Detect which cell encompasses the target text, then output its [X, Y] center coordinate. 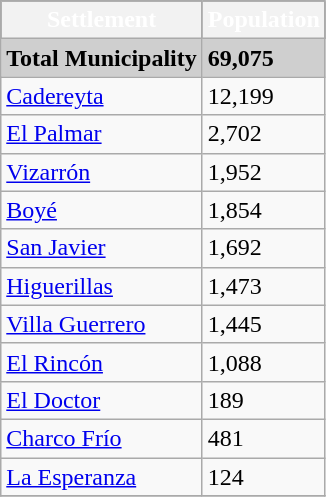
1,445 [264, 324]
El Doctor [102, 400]
1,473 [264, 286]
1,088 [264, 362]
El Palmar [102, 134]
Higuerillas [102, 286]
Settlement [102, 20]
189 [264, 400]
1,854 [264, 210]
1,692 [264, 248]
Vizarrón [102, 172]
Charco Frío [102, 438]
Villa Guerrero [102, 324]
El Rincón [102, 362]
69,075 [264, 58]
1,952 [264, 172]
Boyé [102, 210]
2,702 [264, 134]
San Javier [102, 248]
481 [264, 438]
124 [264, 477]
12,199 [264, 96]
Population [264, 20]
La Esperanza [102, 477]
Total Municipality [102, 58]
Cadereyta [102, 96]
